Return the [x, y] coordinate for the center point of the cell that contains the specified text.  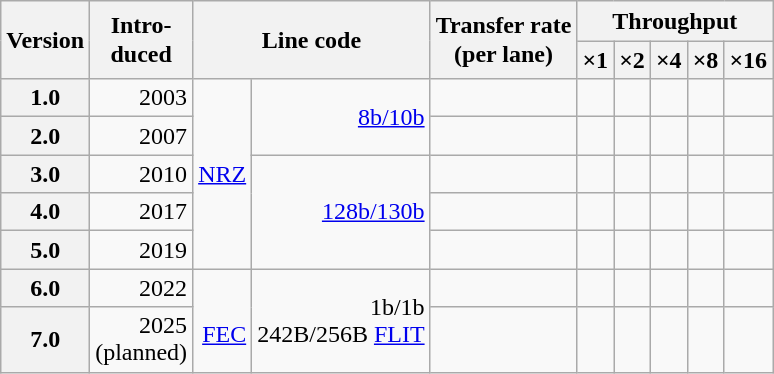
4.0 [46, 212]
2.0 [46, 136]
1.0 [46, 98]
Transfer rate(per lane) [504, 40]
2017 [142, 212]
FEC [222, 320]
128b/130b [341, 212]
3.0 [46, 174]
Throughput [675, 21]
8b/10b [341, 117]
Version [46, 40]
2010 [142, 174]
NRZ [222, 174]
2025(planned) [142, 340]
Intro-duced [142, 40]
5.0 [46, 250]
2003 [142, 98]
2019 [142, 250]
2007 [142, 136]
×16 [748, 60]
6.0 [46, 288]
×4 [668, 60]
×1 [596, 60]
2022 [142, 288]
Line code [312, 40]
×2 [632, 60]
7.0 [46, 340]
×8 [706, 60]
1b/1b242B/256B FLIT [341, 320]
